Return [x, y] of the center of cell containing provided text 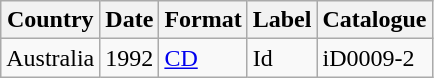
Format [203, 20]
Date [130, 20]
Id [282, 58]
Label [282, 20]
iD0009-2 [374, 58]
Catalogue [374, 20]
CD [203, 58]
Australia [50, 58]
Country [50, 20]
1992 [130, 58]
